Return the (X, Y) coordinate for the center point of the cell that contains the specified text.  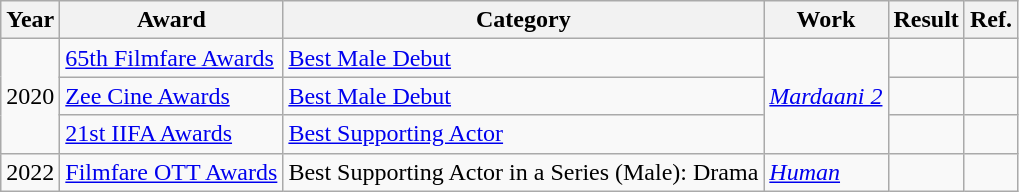
Award (172, 20)
65th Filmfare Awards (172, 58)
Zee Cine Awards (172, 96)
2022 (30, 172)
Result (926, 20)
Ref. (990, 20)
Year (30, 20)
Filmfare OTT Awards (172, 172)
Category (524, 20)
2020 (30, 96)
Best Supporting Actor in a Series (Male): Drama (524, 172)
Work (826, 20)
Mardaani 2 (826, 96)
Best Supporting Actor (524, 134)
21st IIFA Awards (172, 134)
Human (826, 172)
